Identify which cell holds the provided text, then report its [X, Y] central coordinate. 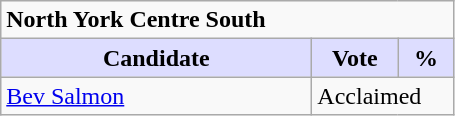
Vote [355, 58]
Acclaimed [383, 96]
Bev Salmon [156, 96]
North York Centre South [228, 20]
Candidate [156, 58]
% [426, 58]
